From the cell containing the given text, extract its center point as [X, Y] coordinate. 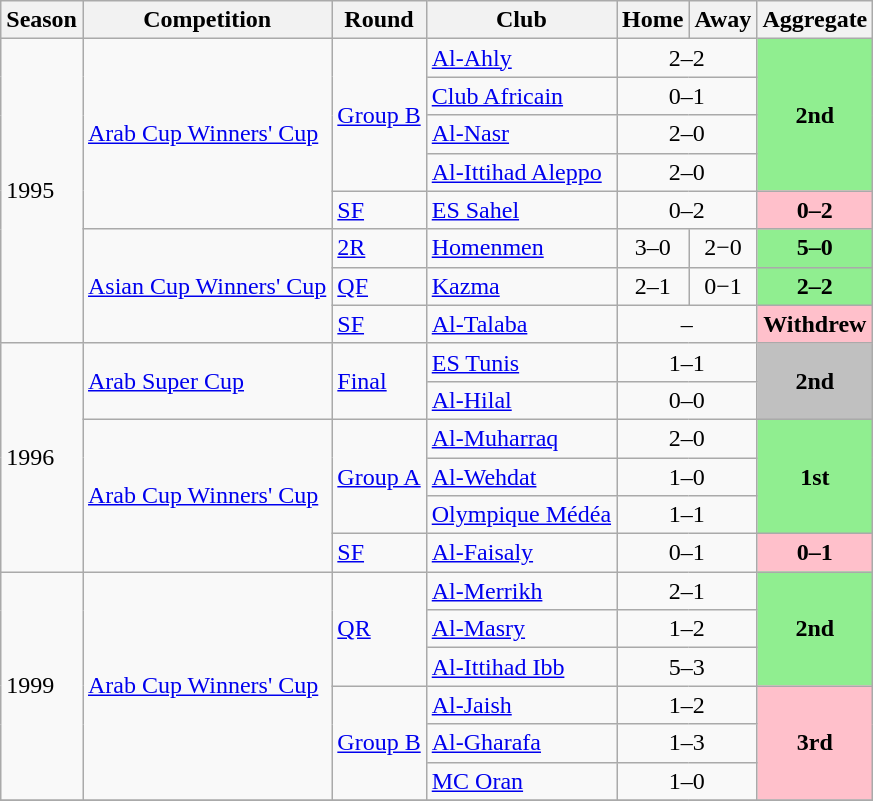
Final [379, 381]
Al-Faisaly [521, 553]
Al-Ittihad Aleppo [521, 172]
QR [379, 629]
QF [379, 286]
Competition [206, 20]
Al-Gharafa [521, 743]
3–0 [653, 248]
Al-Muharraq [521, 438]
Al-Masry [521, 629]
Withdrew [815, 324]
Al-Nasr [521, 134]
Away [723, 20]
Al-Jaish [521, 705]
1995 [42, 191]
Al-Wehdat [521, 477]
2−0 [723, 248]
2R [379, 248]
Season [42, 20]
Kazma [521, 286]
1996 [42, 457]
5–0 [815, 248]
0−1 [723, 286]
0–0 [687, 400]
Arab Super Cup [206, 381]
Al-Hilal [521, 400]
1–3 [687, 743]
Aggregate [815, 20]
Olympique Médéa [521, 515]
Al-Merrikh [521, 591]
ES Sahel [521, 210]
Home [653, 20]
MC Oran [521, 781]
Al-Ahly [521, 58]
Homenmen [521, 248]
5–3 [687, 667]
1st [815, 476]
– [687, 324]
Al-Ittihad Ibb [521, 667]
ES Tunis [521, 362]
1999 [42, 686]
Round [379, 20]
Club Africain [521, 96]
Al-Talaba [521, 324]
3rd [815, 743]
Group A [379, 476]
Club [521, 20]
Asian Cup Winners' Cup [206, 286]
